Find where the given text appears and provide that cell's center as [x, y] coordinate. 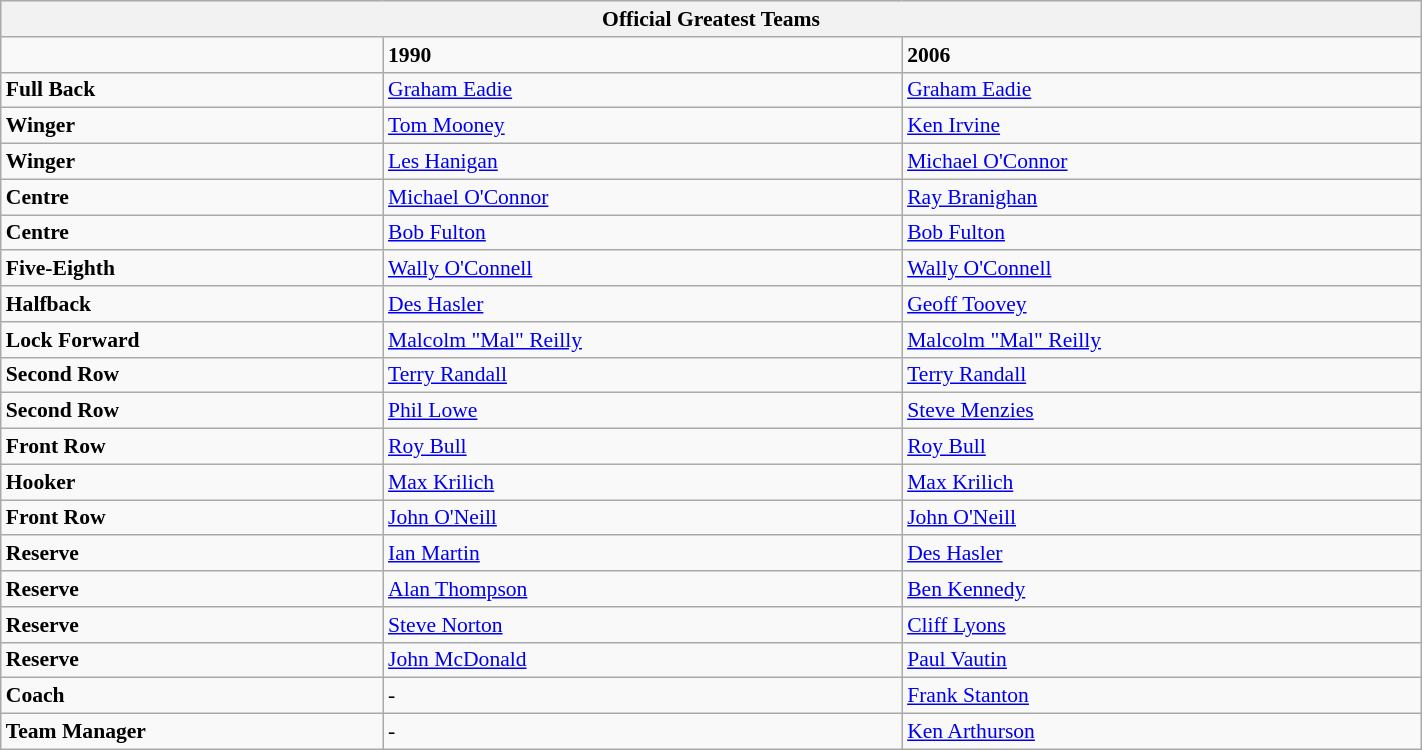
Ben Kennedy [1162, 589]
Steve Menzies [1162, 411]
Ken Irvine [1162, 126]
Ken Arthurson [1162, 732]
Official Greatest Teams [711, 19]
Ian Martin [642, 554]
Tom Mooney [642, 126]
1990 [642, 55]
Frank Stanton [1162, 696]
Geoff Toovey [1162, 304]
Les Hanigan [642, 162]
Full Back [192, 90]
Halfback [192, 304]
Five-Eighth [192, 269]
Hooker [192, 482]
Lock Forward [192, 340]
John McDonald [642, 660]
Team Manager [192, 732]
Ray Branighan [1162, 197]
Coach [192, 696]
Alan Thompson [642, 589]
Steve Norton [642, 625]
Paul Vautin [1162, 660]
2006 [1162, 55]
Cliff Lyons [1162, 625]
Phil Lowe [642, 411]
